Provide the (X, Y) coordinate of the cell's center where the given text is located.  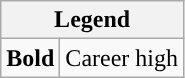
Career high (122, 58)
Legend (92, 20)
Bold (30, 58)
